Determine the [X, Y] coordinate at the center of the cell enclosing the given text.  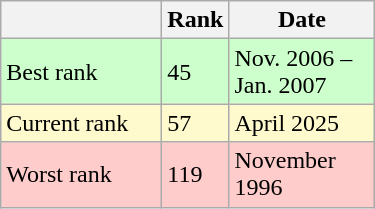
57 [196, 123]
Best rank [82, 72]
Current rank [82, 123]
45 [196, 72]
Rank [196, 20]
November 1996 [302, 174]
April 2025 [302, 123]
Worst rank [82, 174]
Date [302, 20]
119 [196, 174]
Nov. 2006 – Jan. 2007 [302, 72]
